For the text-containing cell, return its midpoint in [x, y] coordinate format. 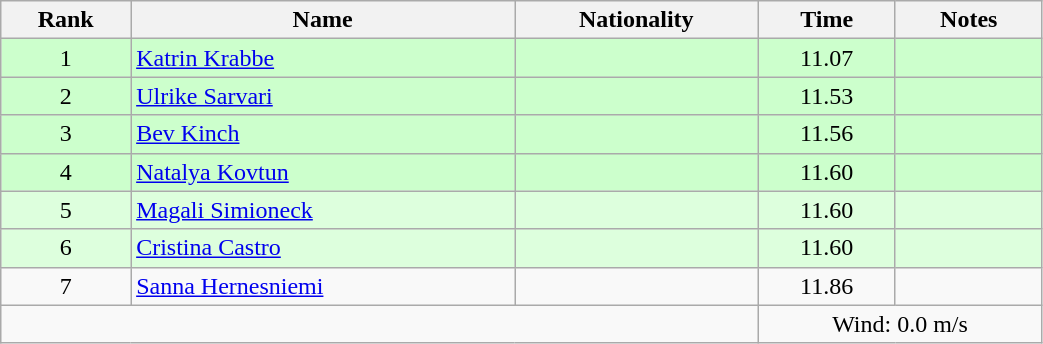
Time [826, 20]
Rank [66, 20]
11.53 [826, 96]
6 [66, 248]
11.86 [826, 286]
11.56 [826, 134]
Name [323, 20]
5 [66, 210]
Magali Simioneck [323, 210]
Nationality [636, 20]
Sanna Hernesniemi [323, 286]
7 [66, 286]
Natalya Kovtun [323, 172]
Katrin Krabbe [323, 58]
1 [66, 58]
4 [66, 172]
2 [66, 96]
3 [66, 134]
Wind: 0.0 m/s [900, 324]
Notes [968, 20]
Cristina Castro [323, 248]
Ulrike Sarvari [323, 96]
11.07 [826, 58]
Bev Kinch [323, 134]
